Capture the cell that displays the provided text and extract its [X, Y] central coordinate. 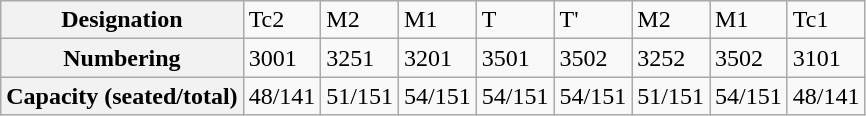
Designation [122, 20]
T' [593, 20]
3251 [360, 58]
3001 [282, 58]
3201 [438, 58]
T [515, 20]
3252 [671, 58]
Tc1 [826, 20]
3101 [826, 58]
Capacity (seated/total) [122, 96]
3501 [515, 58]
Numbering [122, 58]
Tc2 [282, 20]
